Locate the cell with the specified text and output its (x, y) center coordinate. 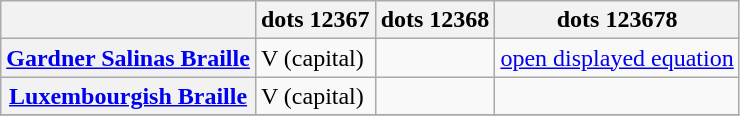
Gardner Salinas Braille (128, 58)
dots 12368 (435, 20)
Luxembourgish Braille (128, 96)
dots 12367 (315, 20)
dots 123678 (617, 20)
open displayed equation (617, 58)
